Scan for the cell matching the given text and deliver its (X, Y) coordinate at center. 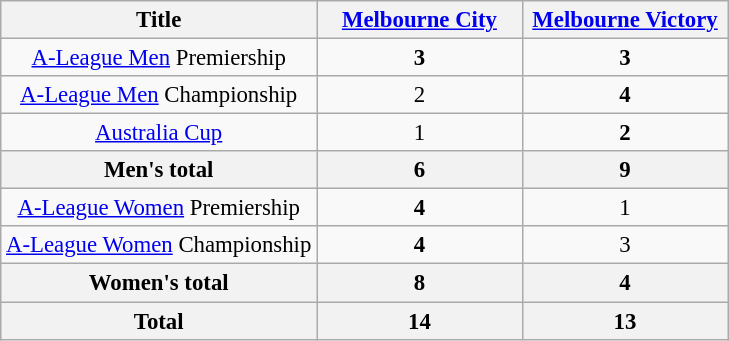
A-League Women Championship (159, 245)
14 (420, 321)
13 (625, 321)
A-League Men Championship (159, 95)
Title (159, 20)
Australia Cup (159, 133)
8 (420, 283)
A-League Men Premiership (159, 58)
Men's total (159, 170)
Melbourne City (420, 20)
A-League Women Premiership (159, 208)
Total (159, 321)
Melbourne Victory (625, 20)
Women's total (159, 283)
9 (625, 170)
6 (420, 170)
